For the text-containing cell, return its midpoint in [x, y] coordinate format. 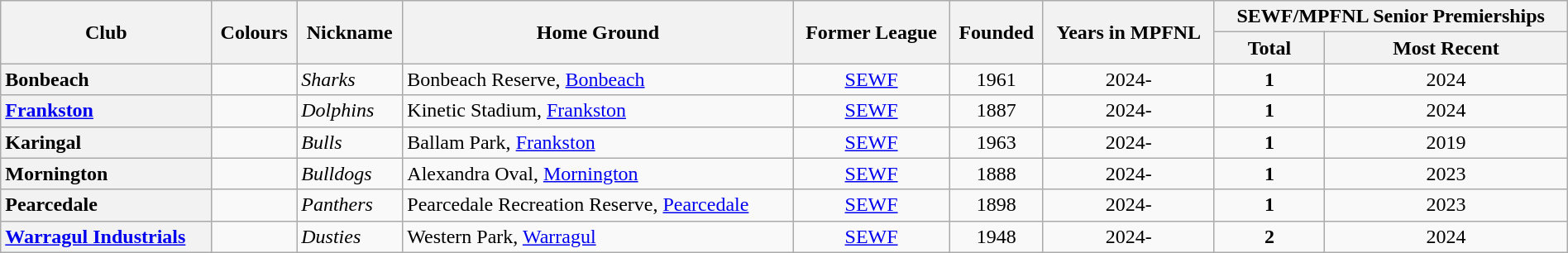
Western Park, Warragul [598, 236]
Total [1269, 48]
Karingal [106, 142]
2 [1269, 236]
2019 [1446, 142]
Dolphins [350, 111]
1961 [996, 79]
Warragul Industrials [106, 236]
1948 [996, 236]
1963 [996, 142]
Kinetic Stadium, Frankston [598, 111]
1888 [996, 174]
Ballam Park, Frankston [598, 142]
1898 [996, 205]
SEWF/MPFNL Senior Premierships [1391, 17]
Most Recent [1446, 48]
Pearcedale [106, 205]
Frankston [106, 111]
Mornington [106, 174]
Bulls [350, 142]
Panthers [350, 205]
Nickname [350, 32]
Bulldogs [350, 174]
Alexandra Oval, Mornington [598, 174]
Sharks [350, 79]
Dusties [350, 236]
Pearcedale Recreation Reserve, Pearcedale [598, 205]
Bonbeach [106, 79]
Former League [872, 32]
Home Ground [598, 32]
Colours [255, 32]
Founded [996, 32]
Years in MPFNL [1128, 32]
Club [106, 32]
1887 [996, 111]
Bonbeach Reserve, Bonbeach [598, 79]
